Detect which cell encompasses the target text, then output its (x, y) center coordinate. 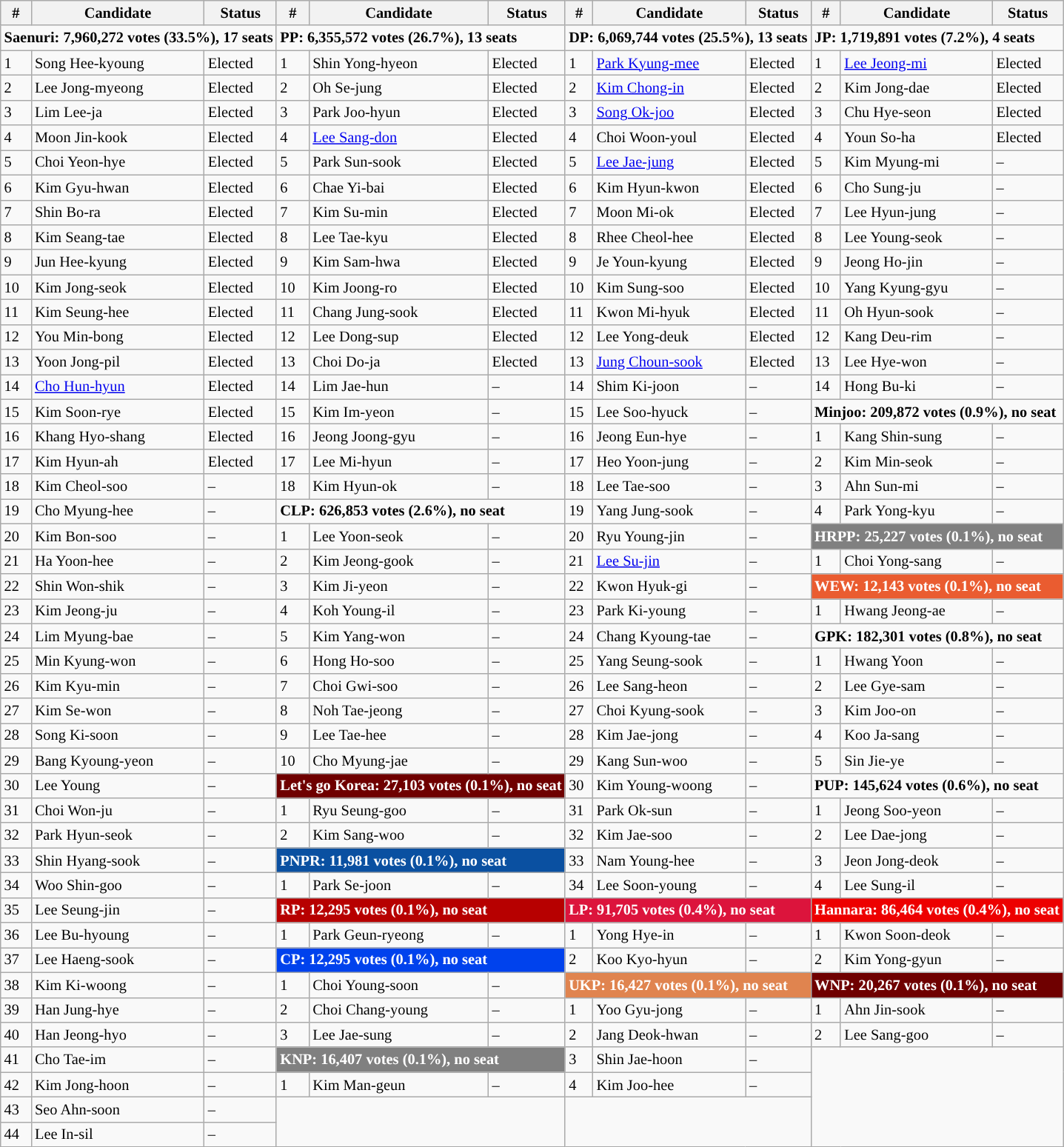
Yang Kyung-gyu (917, 287)
Jeong Joong-gyu (398, 436)
Han Jung-hye (118, 1010)
Lee Tae-soo (669, 486)
Lee Yong-deuk (669, 337)
Hwang Yoon (917, 661)
Lee Sung-il (917, 885)
Lee Young-seok (917, 237)
Lee Su-jin (669, 561)
Yang Seung-sook (669, 661)
Koo Kyo-hyun (669, 960)
Kang Shin-sung (917, 436)
Jeong Soo-yeon (917, 810)
Chae Yi-bai (398, 187)
Park Geun-ryeong (398, 935)
PP: 6,355,572 votes (26.7%), 13 seats (421, 38)
Koh Young-il (398, 611)
Chang Jung-sook (398, 312)
Min Kyung-won (118, 661)
Lee Tae-hee (398, 735)
Kim Young-woong (669, 786)
HRPP: 25,227 votes (0.1%), no seat (937, 536)
JP: 1,719,891 votes (7.2%), 4 seats (937, 38)
Cho Sung-ju (917, 187)
Kim Min-seok (917, 461)
Lee Dong-sup (398, 337)
Ahn Jin-sook (917, 1010)
Shin Yong-hyeon (398, 63)
Moon Jin-kook (118, 138)
Koo Ja-sang (917, 735)
Kim Im-yeon (398, 412)
Lim Jae-hun (398, 387)
Woo Shin-goo (118, 885)
Choi Chang-young (398, 1010)
Kim Joong-ro (398, 287)
You Min-bong (118, 337)
Lee Tae-kyu (398, 237)
39 (16, 1010)
Kim Jong-seok (118, 287)
43 (16, 1109)
PUP: 145,624 votes (0.6%), no seat (937, 786)
Kim Yong-gyun (917, 960)
Lee Sang-goo (917, 1034)
Park Yong-kyu (917, 511)
Choi Yong-sang (917, 561)
Lee Haeng-sook (118, 960)
Kim Seung-hee (118, 312)
Kwon Hyuk-gi (669, 586)
Choi Yeon-hye (118, 162)
Shin Jae-hoon (669, 1060)
Shin Bo-ra (118, 213)
Bang Kyoung-yeon (118, 760)
Lee Bu-hyoung (118, 935)
Song Ok-joo (669, 113)
Lee Jong-myeong (118, 87)
Oh Hyun-sook (917, 312)
KNP: 16,407 votes (0.1%), no seat (421, 1060)
Kim Hyun-ok (398, 486)
Park Se-joon (398, 885)
Cho Myung-hee (118, 511)
Kim Jong-hoon (118, 1085)
LP: 91,705 votes (0.4%), no seat (688, 910)
Let's go Korea: 27,103 votes (0.1%), no seat (421, 786)
WNP: 20,267 votes (0.1%), no seat (937, 985)
Heo Yoon-jung (669, 461)
Park Ki-young (669, 611)
Oh Se-jung (398, 87)
Park Ok-sun (669, 810)
Chang Kyoung-tae (669, 636)
Jun Hee-kyung (118, 262)
Minjoo: 209,872 votes (0.9%), no seat (937, 412)
Ryu Seung-goo (398, 810)
PNPR: 11,981 votes (0.1%), no seat (421, 860)
Je Youn-kyung (669, 262)
Lee Sang-don (398, 138)
Park Kyung-mee (669, 63)
Kang Deu-rim (917, 337)
UKP: 16,427 votes (0.1%), no seat (688, 985)
Yoo Gyu-jong (669, 1010)
Kim Su-min (398, 213)
Song Hee-kyoung (118, 63)
Kim Seang-tae (118, 237)
WEW: 12,143 votes (0.1%), no seat (937, 586)
Kwon Mi-hyuk (669, 312)
Choi Young-soon (398, 985)
Kim Hyun-kwon (669, 187)
Kim Sang-woo (398, 835)
Lee Young (118, 786)
Lee Dae-jong (917, 835)
Kim Jae-soo (669, 835)
Kim Cheol-soo (118, 486)
41 (16, 1060)
Khang Hyo-shang (118, 436)
Lee Jeong-mi (917, 63)
Kim Chong-in (669, 87)
Choi Woon-youl (669, 138)
Ryu Young-jin (669, 536)
Chu Hye-seon (917, 113)
Lee Yoon-seok (398, 536)
Park Joo-hyun (398, 113)
CP: 12,295 votes (0.1%), no seat (421, 960)
Kim Se-won (118, 711)
Choi Do-ja (398, 362)
Cho Tae-im (118, 1060)
Kim Man-geun (398, 1085)
Lee Soon-young (669, 885)
Cho Myung-jae (398, 760)
Cho Hun-hyun (118, 387)
Hannara: 86,464 votes (0.4%), no seat (937, 910)
Noh Tae-jeong (398, 711)
Kim Gyu-hwan (118, 187)
Choi Kyung-sook (669, 711)
Jeong Eun-hye (669, 436)
CLP: 626,853 votes (2.6%), no seat (421, 511)
Lim Myung-bae (118, 636)
Kim Sung-soo (669, 287)
Shin Hyang-sook (118, 860)
Shim Ki-joon (669, 387)
Shin Won-shik (118, 586)
Moon Mi-ok (669, 213)
Jeon Jong-deok (917, 860)
Kim Jeong-ju (118, 611)
Kim Bon-soo (118, 536)
Lee Seung-jin (118, 910)
Lee In-sil (118, 1134)
Yoon Jong-pil (118, 362)
Yang Jung-sook (669, 511)
Kim Jong-dae (917, 87)
Hong Bu-ki (917, 387)
Nam Young-hee (669, 860)
Saenuri: 7,960,272 votes (33.5%), 17 seats (139, 38)
Han Jeong-hyo (118, 1034)
Kim Sam-hwa (398, 262)
Lee Sang-heon (669, 686)
Kim Jeong-gook (398, 561)
Jeong Ho-jin (917, 262)
Ha Yoon-hee (118, 561)
DP: 6,069,744 votes (25.5%), 13 seats (688, 38)
Sin Jie-ye (917, 760)
Lim Lee-ja (118, 113)
Choi Won-ju (118, 810)
Lee Hyun-jung (917, 213)
42 (16, 1085)
Jung Choun-sook (669, 362)
Choi Gwi-soo (398, 686)
Lee Jae-sung (398, 1034)
Kim Jae-jong (669, 735)
Kim Hyun-ah (118, 461)
Lee Mi-hyun (398, 461)
Kwon Soon-deok (917, 935)
Lee Gye-sam (917, 686)
Jang Deok-hwan (669, 1034)
Kim Kyu-min (118, 686)
Kim Soon-rye (118, 412)
Hong Ho-soo (398, 661)
40 (16, 1034)
35 (16, 910)
RP: 12,295 votes (0.1%), no seat (421, 910)
GPK: 182,301 votes (0.8%), no seat (937, 636)
38 (16, 985)
36 (16, 935)
Rhee Cheol-hee (669, 237)
Youn So-ha (917, 138)
Kang Sun-woo (669, 760)
Kim Joo-hee (669, 1085)
Park Hyun-seok (118, 835)
Lee Soo-hyuck (669, 412)
37 (16, 960)
Yong Hye-in (669, 935)
Kim Joo-on (917, 711)
Kim Yang-won (398, 636)
Seo Ahn-soon (118, 1109)
Park Sun-sook (398, 162)
Lee Jae-jung (669, 162)
44 (16, 1134)
Kim Myung-mi (917, 162)
Hwang Jeong-ae (917, 611)
Kim Ki-woong (118, 985)
Ahn Sun-mi (917, 486)
Song Ki-soon (118, 735)
Kim Ji-yeon (398, 586)
Lee Hye-won (917, 362)
